Search for the cell housing the specified text and yield its (X, Y) center coordinate. 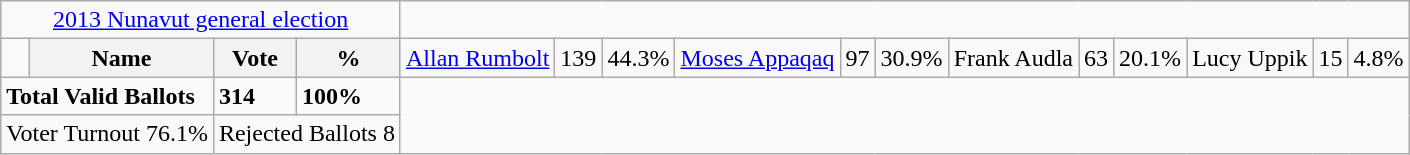
Moses Appaqaq (758, 58)
63 (1096, 58)
139 (578, 58)
15 (1330, 58)
Total Valid Ballots (108, 96)
Voter Turnout 76.1% (108, 134)
Name (121, 58)
20.1% (1150, 58)
314 (254, 96)
4.8% (1378, 58)
Frank Audla (1013, 58)
% (349, 58)
2013 Nunavut general election (201, 20)
100% (349, 96)
30.9% (912, 58)
97 (858, 58)
Lucy Uppik (1250, 58)
Rejected Ballots 8 (306, 134)
Vote (254, 58)
44.3% (638, 58)
Allan Rumbolt (477, 58)
